Determine the [X, Y] coordinate at the center of the cell enclosing the given text.  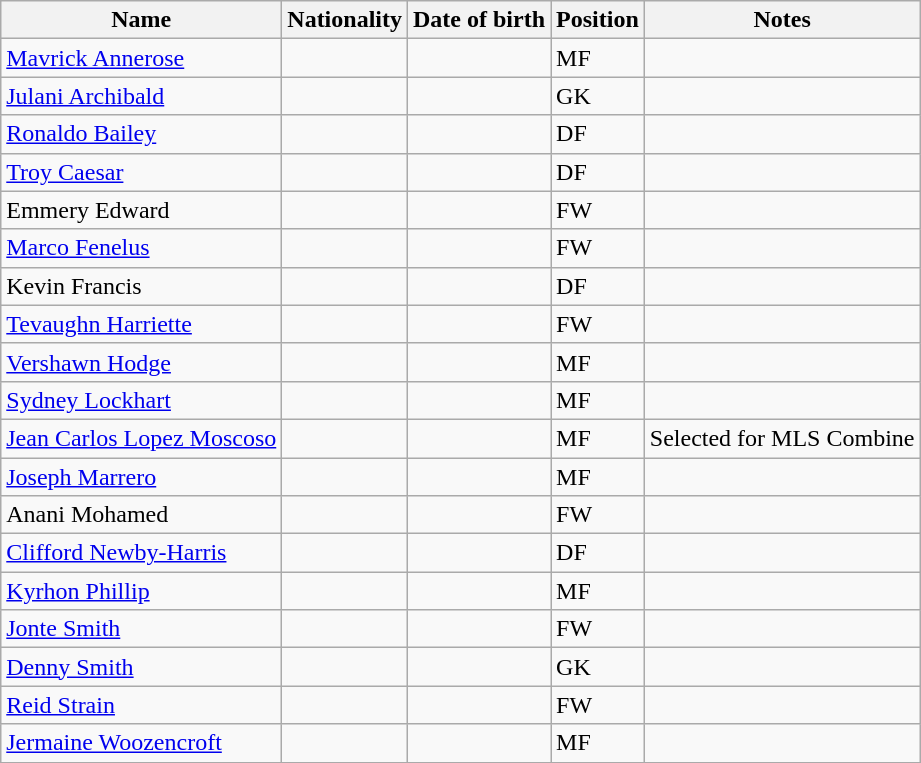
Selected for MLS Combine [782, 438]
Troy Caesar [142, 172]
Marco Fenelus [142, 248]
Denny Smith [142, 667]
Tevaughn Harriette [142, 324]
Jermaine Woozencroft [142, 743]
Reid Strain [142, 705]
Julani Archibald [142, 96]
Sydney Lockhart [142, 400]
Clifford Newby-Harris [142, 553]
Name [142, 20]
Mavrick Annerose [142, 58]
Kevin Francis [142, 286]
Vershawn Hodge [142, 362]
Emmery Edward [142, 210]
Anani Mohamed [142, 515]
Joseph Marrero [142, 477]
Ronaldo Bailey [142, 134]
Jonte Smith [142, 629]
Kyrhon Phillip [142, 591]
Position [598, 20]
Date of birth [480, 20]
Nationality [345, 20]
Notes [782, 20]
Jean Carlos Lopez Moscoso [142, 438]
